Output the [X, Y] coordinate of the center of the cell containing the given text.  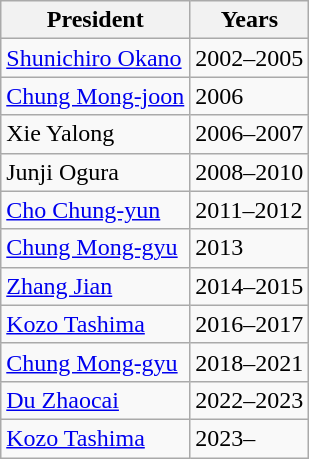
2022–2023 [250, 400]
2018–2021 [250, 362]
2023– [250, 438]
2016–2017 [250, 324]
2011–2012 [250, 210]
Du Zhaocai [96, 400]
Shunichiro Okano [96, 58]
President [96, 20]
Zhang Jian [96, 286]
2014–2015 [250, 286]
Years [250, 20]
2006 [250, 96]
Junji Ogura [96, 172]
2013 [250, 248]
Chung Mong-joon [96, 96]
2008–2010 [250, 172]
Cho Chung-yun [96, 210]
2002–2005 [250, 58]
Xie Yalong [96, 134]
2006–2007 [250, 134]
